Return [x, y] of the center of cell containing provided text 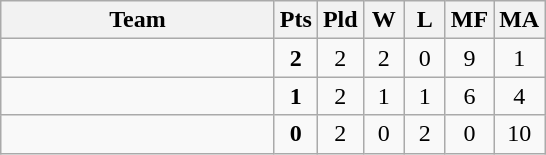
MF [469, 20]
9 [469, 58]
Team [138, 20]
Pts [296, 20]
L [424, 20]
MA [520, 20]
Pld [340, 20]
W [384, 20]
4 [520, 96]
10 [520, 134]
6 [469, 96]
